Return the (x, y) coordinate for the center point of the cell that contains the specified text.  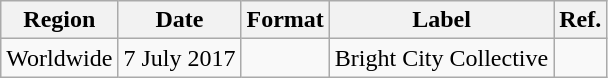
Format (285, 20)
7 July 2017 (180, 58)
Date (180, 20)
Region (60, 20)
Ref. (580, 20)
Bright City Collective (441, 58)
Label (441, 20)
Worldwide (60, 58)
